Find where the given text appears and provide that cell's center as (x, y) coordinate. 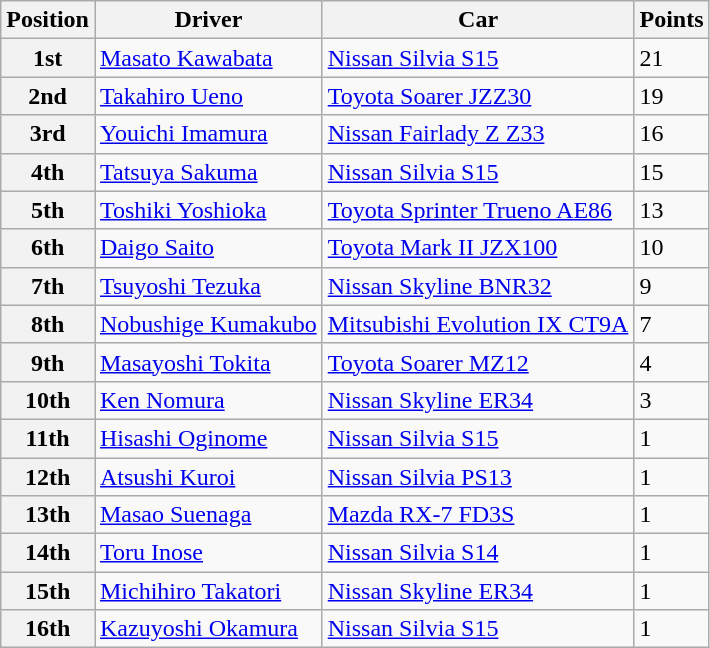
7th (48, 286)
13 (672, 210)
Driver (208, 20)
10th (48, 400)
4 (672, 362)
8th (48, 324)
11th (48, 438)
Nissan Fairlady Z Z33 (478, 134)
Masayoshi Tokita (208, 362)
Masao Suenaga (208, 515)
16th (48, 629)
Nissan Silvia S14 (478, 553)
Toyota Mark II JZX100 (478, 248)
Atsushi Kuroi (208, 477)
Mazda RX-7 FD3S (478, 515)
Position (48, 20)
10 (672, 248)
7 (672, 324)
9 (672, 286)
4th (48, 172)
9th (48, 362)
12th (48, 477)
Tatsuya Sakuma (208, 172)
5th (48, 210)
Toru Inose (208, 553)
15 (672, 172)
16 (672, 134)
Michihiro Takatori (208, 591)
3rd (48, 134)
Nobushige Kumakubo (208, 324)
Ken Nomura (208, 400)
Youichi Imamura (208, 134)
Points (672, 20)
21 (672, 58)
Toyota Soarer MZ12 (478, 362)
Masato Kawabata (208, 58)
19 (672, 96)
Car (478, 20)
Kazuyoshi Okamura (208, 629)
Toshiki Yoshioka (208, 210)
3 (672, 400)
Tsuyoshi Tezuka (208, 286)
Toyota Soarer JZZ30 (478, 96)
Daigo Saito (208, 248)
Toyota Sprinter Trueno AE86 (478, 210)
Nissan Silvia PS13 (478, 477)
6th (48, 248)
Takahiro Ueno (208, 96)
13th (48, 515)
15th (48, 591)
Nissan Skyline BNR32 (478, 286)
14th (48, 553)
1st (48, 58)
Hisashi Oginome (208, 438)
Mitsubishi Evolution IX CT9A (478, 324)
2nd (48, 96)
